Capture the cell that displays the provided text and extract its [x, y] central coordinate. 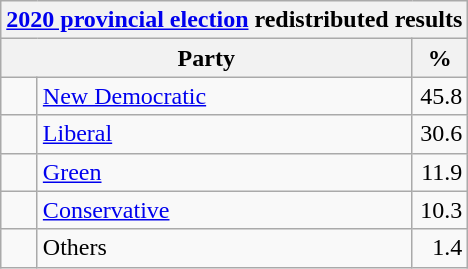
Green [224, 172]
10.3 [440, 210]
45.8 [440, 96]
Liberal [224, 134]
Conservative [224, 210]
Others [224, 248]
2020 provincial election redistributed results [234, 20]
New Democratic [224, 96]
% [440, 58]
11.9 [440, 172]
1.4 [440, 248]
30.6 [440, 134]
Party [206, 58]
